Determine the [x, y] coordinate at the center of the cell enclosing the given text.  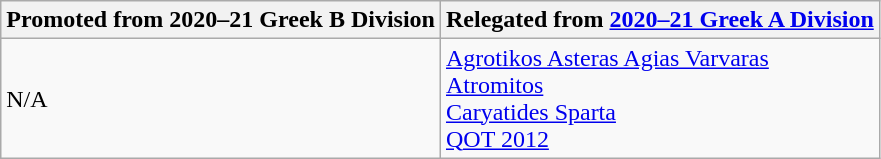
Agrotikos Asteras Agias VarvarasAtromitosCaryatides SpartaQOT 2012 [660, 98]
N/A [221, 98]
Promoted from 2020–21 Greek B Division [221, 20]
Relegated from 2020–21 Greek A Division [660, 20]
